Provide the [X, Y] coordinate of the cell's center where the given text is located.  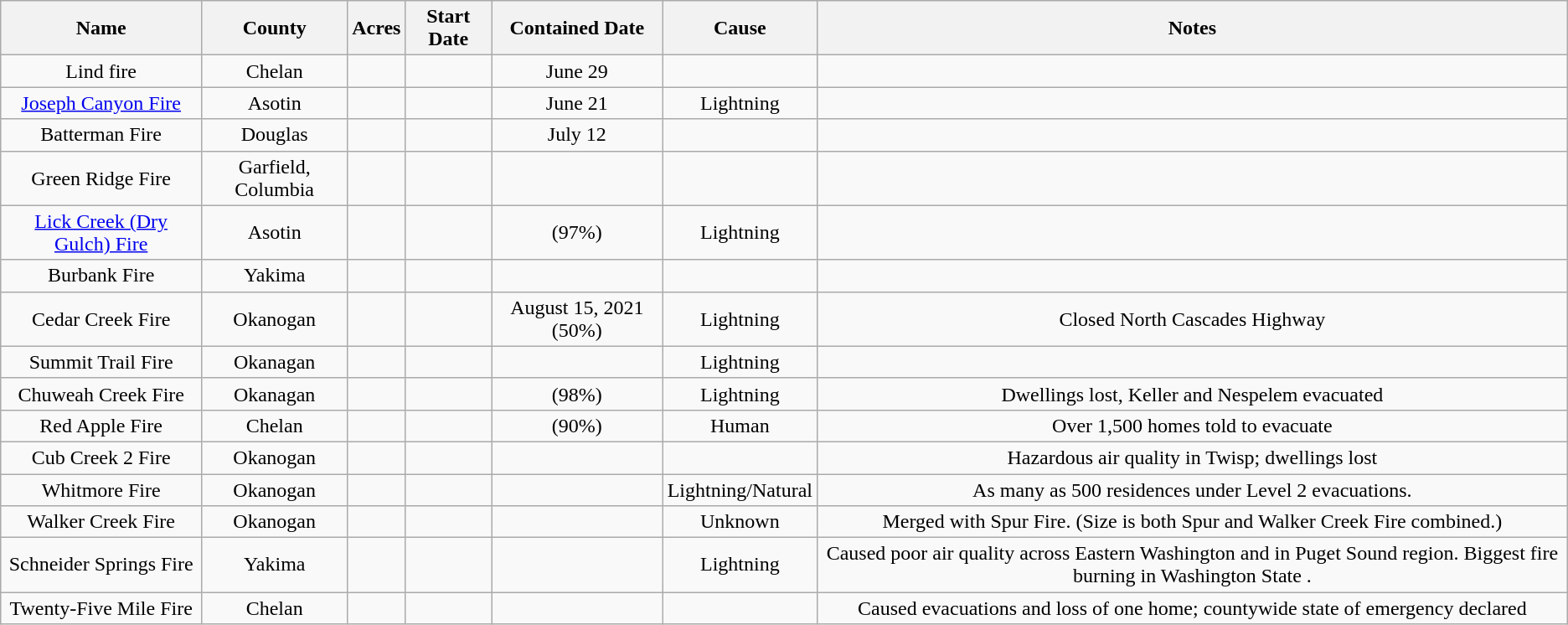
Batterman Fire [101, 135]
Merged with Spur Fire. (Size is both Spur and Walker Creek Fire combined.) [1193, 522]
Over 1,500 homes told to evacuate [1193, 426]
Green Ridge Fire [101, 178]
Cause [740, 28]
Chuweah Creek Fire [101, 394]
Burbank Fire [101, 276]
Hazardous air quality in Twisp; dwellings lost [1193, 457]
Twenty-Five Mile Fire [101, 608]
Whitmore Fire [101, 490]
Lind fire [101, 71]
Caused evacuations and loss of one home; countywide state of emergency declared [1193, 608]
Notes [1193, 28]
Garfield, Columbia [275, 178]
Acres [377, 28]
Caused poor air quality across Eastern Washington and in Puget Sound region. Biggest fire burning in Washington State . [1193, 565]
Red Apple Fire [101, 426]
Schneider Springs Fire [101, 565]
Human [740, 426]
(97%) [578, 233]
Contained Date [578, 28]
June 21 [578, 103]
Unknown [740, 522]
June 29 [578, 71]
July 12 [578, 135]
Summit Trail Fire [101, 362]
As many as 500 residences under Level 2 evacuations. [1193, 490]
Cedar Creek Fire [101, 318]
Joseph Canyon Fire [101, 103]
Name [101, 28]
(98%) [578, 394]
Douglas [275, 135]
Walker Creek Fire [101, 522]
Cub Creek 2 Fire [101, 457]
August 15, 2021 (50%) [578, 318]
County [275, 28]
Dwellings lost, Keller and Nespelem evacuated [1193, 394]
Closed North Cascades Highway [1193, 318]
Start Date [449, 28]
(90%) [578, 426]
Lightning/Natural [740, 490]
Lick Creek (Dry Gulch) Fire [101, 233]
